Capture the cell that displays the provided text and extract its (X, Y) central coordinate. 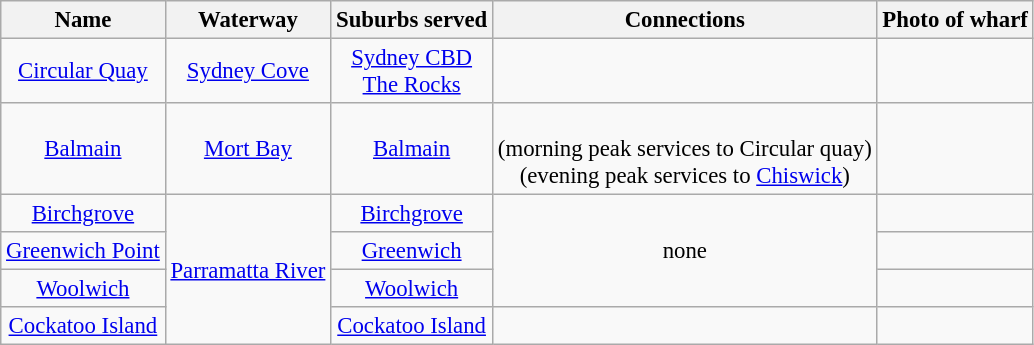
Greenwich (412, 251)
Sydney CBDThe Rocks (412, 72)
none (685, 252)
Circular Quay (83, 72)
(morning peak services to Circular quay)(evening peak services to Chiswick) (685, 149)
Connections (685, 20)
Sydney Cove (248, 72)
Suburbs served (412, 20)
Photo of wharf (955, 20)
Greenwich Point (83, 251)
Waterway (248, 20)
Parramatta River (248, 270)
Name (83, 20)
Mort Bay (248, 149)
